Pinpoint the cell where the given text exists, returning its (X, Y) midpoint coordinate. 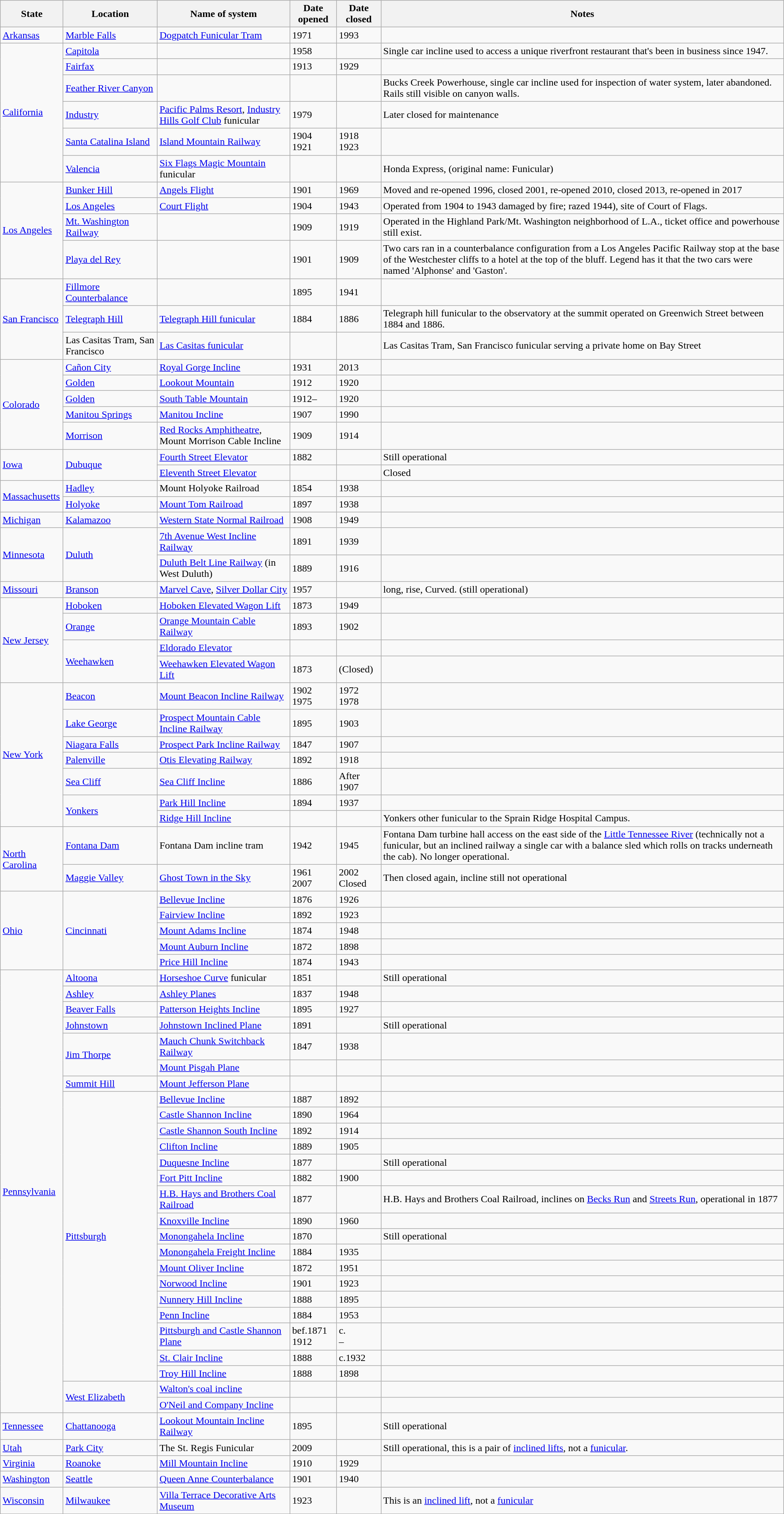
Sea Cliff (110, 782)
1927 (359, 1009)
Virginia (32, 1463)
1958 (313, 51)
1897 (313, 504)
Duquesne Incline (223, 1162)
Wisconsin (32, 1500)
long, rise, Curved. (still operational) (582, 589)
San Francisco (32, 319)
Mill Mountain Incline (223, 1463)
Johnstown (110, 1025)
Manitou Springs (110, 414)
Later closed for maintenance (582, 115)
1905 (359, 1146)
Mount Holyoke Railroad (223, 488)
1990 (359, 414)
Mount Pisgah Plane (223, 1068)
Missouri (32, 589)
Telegraph Hill (110, 319)
Mount Adams Incline (223, 930)
Altoona (110, 978)
Bucks Creek Powerhouse, single car incline used for inspection of water system, later abandoned. Rails still visible on canyon walls. (582, 88)
Prospect Park Incline Railway (223, 744)
1940 (359, 1479)
Maggie Valley (110, 878)
Pacific Palms Resort, Industry Hills Golf Club funicular (223, 115)
Tennessee (32, 1426)
Yonkers other funicular to the Sprain Ridge Hospital Campus. (582, 818)
Lake George (110, 723)
Penn Incline (223, 1315)
Cincinnati (110, 930)
South Table Mountain (223, 399)
Fort Pitt Incline (223, 1178)
Marvel Cave, Silver Dollar City (223, 589)
Monongahela Freight Incline (223, 1252)
Orange (110, 627)
Marble Falls (110, 35)
1902 (359, 627)
Chattanooga (110, 1426)
Branson (110, 589)
Eleventh Street Elevator (223, 473)
Horseshoe Curve funicular (223, 978)
1941 (359, 292)
Utah (32, 1447)
1926 (359, 899)
1854 (313, 488)
Lookout Mountain (223, 383)
1945 (359, 845)
19612007 (313, 878)
Royal Gorge Incline (223, 367)
Palenville (110, 760)
Mount Tom Railroad (223, 504)
Six Flags Magic Mountain funicular (223, 169)
Hoboken Elevated Wagon Lift (223, 605)
Fontana Dam incline tram (223, 845)
Summit Hill (110, 1083)
Iowa (32, 465)
Industry (110, 115)
1887 (313, 1099)
Hadley (110, 488)
7th Avenue West Incline Railway (223, 541)
Yonkers (110, 811)
Milwaukee (110, 1500)
Capitola (110, 51)
Seattle (110, 1479)
Holyoke (110, 504)
Red Rocks Amphitheatre, Mount Morrison Cable Incline (223, 436)
Beaver Falls (110, 1009)
Las Casitas Tram, San Francisco funicular serving a private home on Bay Street (582, 346)
St. Clair Incline (223, 1358)
Clifton Incline (223, 1146)
Fairfax (110, 67)
1953 (359, 1315)
Ohio (32, 930)
Ridge Hill Incline (223, 818)
Honda Express, (original name: Funicular) (582, 169)
Sea Cliff Incline (223, 782)
Niagara Falls (110, 744)
Fontana Dam (110, 845)
Weehawken (110, 662)
Angels Flight (223, 190)
19181923 (359, 141)
California (32, 112)
Telegraph Hill funicular (223, 319)
1870 (313, 1237)
Island Mountain Railway (223, 141)
Court Flight (223, 206)
Troy Hill Incline (223, 1373)
1900 (359, 1178)
H.B. Hays and Brothers Coal Railroad (223, 1199)
Fourth Street Elevator (223, 457)
Park Hill Incline (223, 803)
Orange Mountain Cable Railway (223, 627)
After 1907 (359, 782)
Massachusetts (32, 496)
Johnstown Inclined Plane (223, 1025)
Hoboken (110, 605)
Roanoke (110, 1463)
Playa del Rey (110, 259)
Minnesota (32, 555)
1910 (313, 1463)
Jim Thorpe (110, 1055)
1937 (359, 803)
19041921 (313, 141)
1908 (313, 520)
Mount Oliver Incline (223, 1268)
2009 (313, 1447)
Still operational, this is a pair of inclined lifts, not a funicular. (582, 1447)
Duluth Belt Line Railway (in West Duluth) (223, 568)
1939 (359, 541)
O'Neil and Company Incline (223, 1405)
Ghost Town in the Sky (223, 878)
Mauch Chunk Switchback Railway (223, 1046)
Moved and re-opened 1996, closed 2001, re-opened 2010, closed 2013, re-opened in 2017 (582, 190)
Park City (110, 1447)
Fairview Incline (223, 915)
This is an inclined lift, not a funicular (582, 1500)
Mt. Washington Railway (110, 227)
Castle Shannon Incline (223, 1115)
19021975 (313, 696)
Las Casitas Tram, San Francisco (110, 346)
Prospect Mountain Cable Incline Railway (223, 723)
19721978 (359, 696)
1971 (313, 35)
1957 (313, 589)
1993 (359, 35)
1931 (313, 367)
Operated from 1904 to 1943 damaged by fire; razed 1944), site of Court of Flags. (582, 206)
Closed (582, 473)
Santa Catalina Island (110, 141)
Fillmore Counterbalance (110, 292)
Location (110, 14)
Mount Beacon Incline Railway (223, 696)
1979 (313, 115)
Operated in the Highland Park/Mt. Washington neighborhood of L.A., ticket office and powerhouse still exist. (582, 227)
Monongahela Incline (223, 1237)
1942 (313, 845)
1919 (359, 227)
Bunker Hill (110, 190)
1969 (359, 190)
Single car incline used to access a unique riverfront restaurant that's been in business since 1947. (582, 51)
1894 (313, 803)
Western State Normal Railroad (223, 520)
2002Closed (359, 878)
Name of system (223, 14)
1912– (313, 399)
Then closed again, incline still not operational (582, 878)
Castle Shannon South Incline (223, 1131)
1913 (313, 67)
Ashley Planes (223, 994)
Arkansas (32, 35)
Pittsburgh and Castle Shannon Plane (223, 1337)
West Elizabeth (110, 1397)
Las Casitas funicular (223, 346)
Michigan (32, 520)
Feather River Canyon (110, 88)
North Carolina (32, 859)
Valencia (110, 169)
Mount Auburn Incline (223, 947)
Eldorado Elevator (223, 648)
Pittsburgh (110, 1237)
Notes (582, 14)
Manitou Incline (223, 414)
New Jersey (32, 640)
1964 (359, 1115)
bef.18711912 (313, 1337)
Walton's coal incline (223, 1389)
c.1932 (359, 1358)
State (32, 14)
1893 (313, 627)
1960 (359, 1220)
Duluth (110, 555)
1912 (313, 383)
H.B. Hays and Brothers Coal Railroad, inclines on Becks Run and Streets Run, operational in 1877 (582, 1199)
Ashley (110, 994)
Date opened (313, 14)
1935 (359, 1252)
Dogpatch Funicular Tram (223, 35)
Weehawken Elevated Wagon Lift (223, 669)
1903 (359, 723)
1918 (359, 760)
1916 (359, 568)
Dubuque (110, 465)
Patterson Heights Incline (223, 1009)
1951 (359, 1268)
Villa Terrace Decorative Arts Museum (223, 1500)
1876 (313, 899)
Colorado (32, 404)
c.– (359, 1337)
Washington (32, 1479)
Date closed (359, 14)
1837 (313, 994)
Pennsylvania (32, 1192)
Queen Anne Counterbalance (223, 1479)
Nunnery Hill Incline (223, 1299)
Morrison (110, 436)
Telegraph hill funicular to the observatory at the summit operated on Greenwich Street between 1884 and 1886. (582, 319)
(Closed) (359, 669)
Lookout Mountain Incline Railway (223, 1426)
1904 (313, 206)
Norwood Incline (223, 1284)
Mount Jefferson Plane (223, 1083)
Kalamazoo (110, 520)
The St. Regis Funicular (223, 1447)
2013 (359, 367)
1851 (313, 978)
Knoxville Incline (223, 1220)
Cañon City (110, 367)
Beacon (110, 696)
New York (32, 754)
Otis Elevating Railway (223, 760)
Price Hill Incline (223, 962)
